Capture the cell that displays the provided text and extract its [x, y] central coordinate. 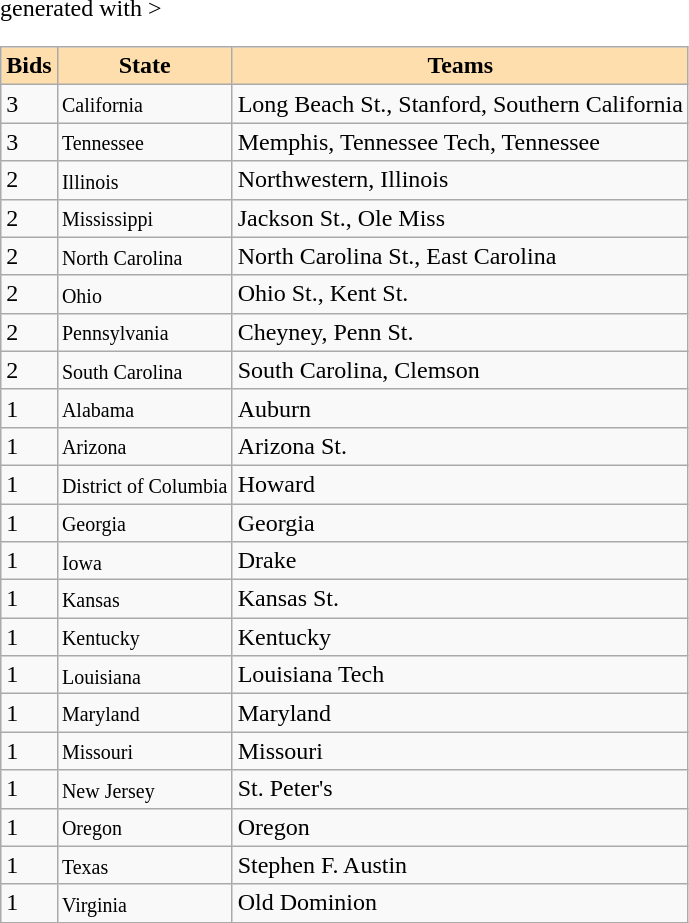
Virginia [144, 903]
North Carolina [144, 256]
Old Dominion [460, 903]
California [144, 104]
Auburn [460, 408]
Drake [460, 561]
Memphis, Tennessee Tech, Tennessee [460, 142]
Ohio [144, 294]
Texas [144, 865]
Arizona [144, 446]
Kansas [144, 599]
Cheyney, Penn St. [460, 332]
South Carolina [144, 370]
Alabama [144, 408]
Stephen F. Austin [460, 865]
Ohio St., Kent St. [460, 294]
New Jersey [144, 789]
South Carolina, Clemson [460, 370]
State [144, 66]
Louisiana [144, 675]
Bids [29, 66]
North Carolina St., East Carolina [460, 256]
Jackson St., Ole Miss [460, 218]
Illinois [144, 180]
Howard [460, 484]
St. Peter's [460, 789]
Kansas St. [460, 599]
Tennessee [144, 142]
Mississippi [144, 218]
Northwestern, Illinois [460, 180]
Arizona St. [460, 446]
Pennsylvania [144, 332]
Long Beach St., Stanford, Southern California [460, 104]
Iowa [144, 561]
Louisiana Tech [460, 675]
Teams [460, 66]
District of Columbia [144, 484]
